Determine the [X, Y] coordinate at the center of the cell enclosing the given text.  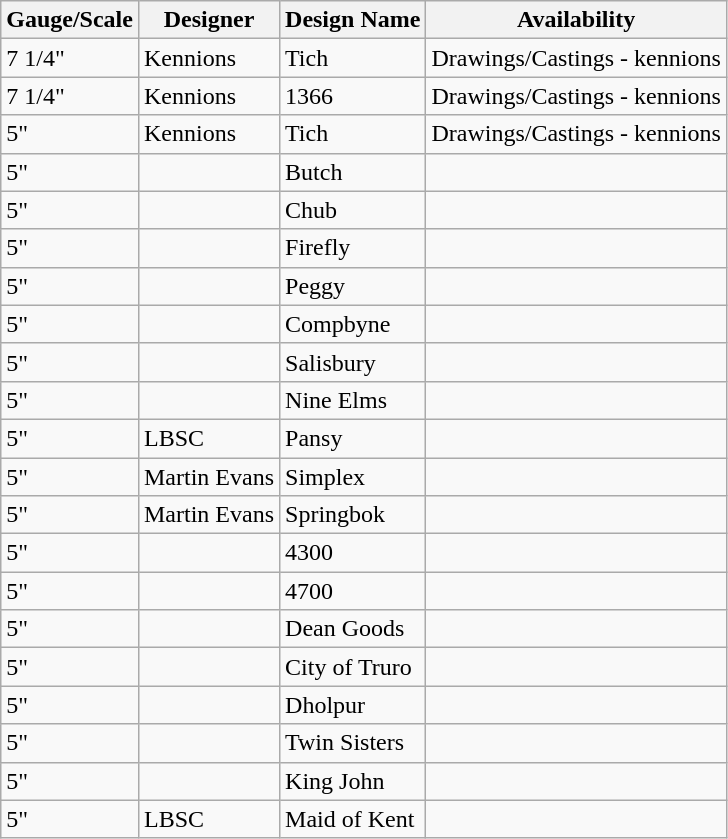
Pansy [353, 438]
Dholpur [353, 705]
Compbyne [353, 324]
Dean Goods [353, 629]
Designer [208, 20]
City of Truro [353, 667]
4300 [353, 553]
Springbok [353, 515]
4700 [353, 591]
Salisbury [353, 362]
Nine Elms [353, 400]
Firefly [353, 248]
King John [353, 781]
Twin Sisters [353, 743]
Chub [353, 210]
Simplex [353, 477]
1366 [353, 96]
Butch [353, 172]
Maid of Kent [353, 819]
Availability [576, 20]
Gauge/Scale [70, 20]
Peggy [353, 286]
Design Name [353, 20]
